Detect which cell encompasses the target text, then output its (X, Y) center coordinate. 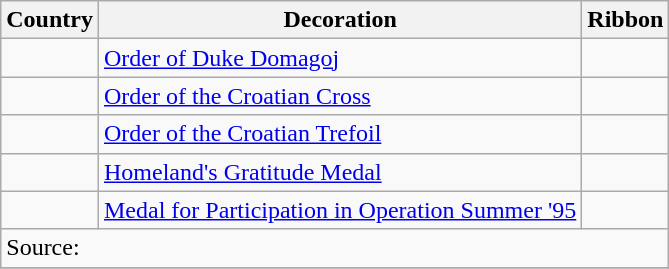
Ribbon (626, 20)
Order of the Croatian Trefoil (340, 134)
Decoration (340, 20)
Order of the Croatian Cross (340, 96)
Medal for Participation in Operation Summer '95 (340, 210)
Order of Duke Domagoj (340, 58)
Homeland's Gratitude Medal (340, 172)
Country (50, 20)
Source: (335, 248)
